Scan for the cell matching the given text and deliver its [x, y] coordinate at center. 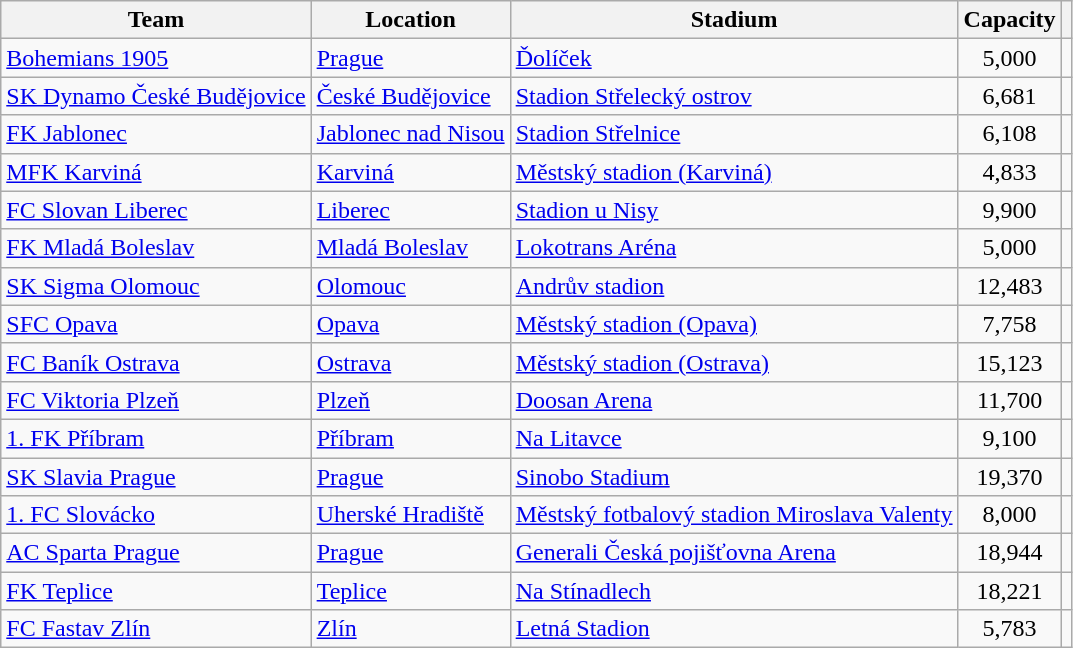
12,483 [1010, 286]
České Budějovice [410, 96]
Městský stadion (Karviná) [734, 172]
Příbram [410, 438]
FC Fastav Zlín [156, 629]
SK Dynamo České Budějovice [156, 96]
6,681 [1010, 96]
Doosan Arena [734, 400]
Liberec [410, 210]
Capacity [1010, 20]
18,221 [1010, 591]
FK Mladá Boleslav [156, 248]
Ďolíček [734, 58]
Bohemians 1905 [156, 58]
6,108 [1010, 134]
Location [410, 20]
Karviná [410, 172]
Ostrava [410, 362]
Městský stadion (Opava) [734, 324]
SK Sigma Olomouc [156, 286]
SK Slavia Prague [156, 477]
Na Litavce [734, 438]
9,100 [1010, 438]
Andrův stadion [734, 286]
9,900 [1010, 210]
Opava [410, 324]
Stadion Střelnice [734, 134]
11,700 [1010, 400]
Olomouc [410, 286]
1. FC Slovácko [156, 515]
5,783 [1010, 629]
Sinobo Stadium [734, 477]
Teplice [410, 591]
15,123 [1010, 362]
Team [156, 20]
FC Baník Ostrava [156, 362]
Mladá Boleslav [410, 248]
MFK Karviná [156, 172]
FC Slovan Liberec [156, 210]
7,758 [1010, 324]
Stadium [734, 20]
Uherské Hradiště [410, 515]
FK Jablonec [156, 134]
FK Teplice [156, 591]
Na Stínadlech [734, 591]
Zlín [410, 629]
SFC Opava [156, 324]
Generali Česká pojišťovna Arena [734, 553]
Městský stadion (Ostrava) [734, 362]
18,944 [1010, 553]
1. FK Příbram [156, 438]
19,370 [1010, 477]
FC Viktoria Plzeň [156, 400]
Plzeň [410, 400]
4,833 [1010, 172]
Stadion u Nisy [734, 210]
Jablonec nad Nisou [410, 134]
8,000 [1010, 515]
Letná Stadion [734, 629]
Stadion Střelecký ostrov [734, 96]
Lokotrans Aréna [734, 248]
AC Sparta Prague [156, 553]
Městský fotbalový stadion Miroslava Valenty [734, 515]
